Extract the (X, Y) coordinate from the center of the cell holding the provided text.  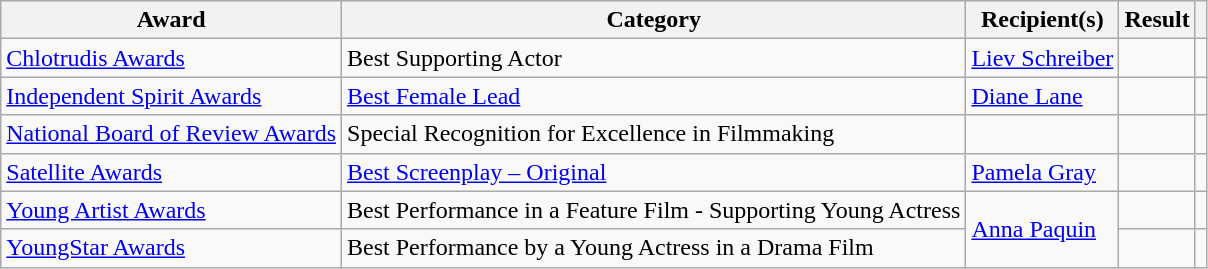
Independent Spirit Awards (172, 96)
Award (172, 20)
Satellite Awards (172, 172)
Best Performance by a Young Actress in a Drama Film (654, 248)
Best Female Lead (654, 96)
Pamela Gray (1042, 172)
Best Supporting Actor (654, 58)
Best Performance in a Feature Film - Supporting Young Actress (654, 210)
YoungStar Awards (172, 248)
National Board of Review Awards (172, 134)
Anna Paquin (1042, 229)
Result (1157, 20)
Diane Lane (1042, 96)
Category (654, 20)
Best Screenplay – Original (654, 172)
Liev Schreiber (1042, 58)
Special Recognition for Excellence in Filmmaking (654, 134)
Recipient(s) (1042, 20)
Chlotrudis Awards (172, 58)
Young Artist Awards (172, 210)
